For the text-containing cell, return its midpoint in (x, y) coordinate format. 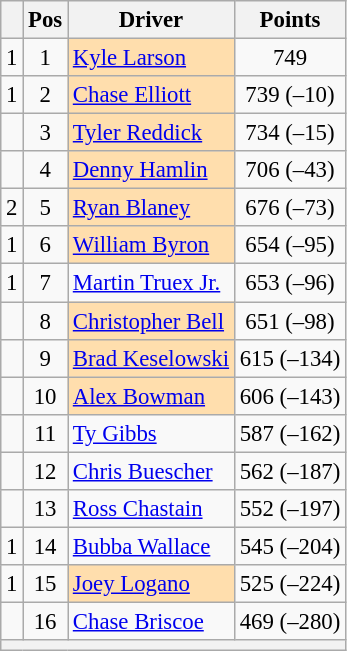
10 (46, 396)
Chase Briscoe (152, 621)
Chris Buescher (152, 471)
Kyle Larson (152, 58)
9 (46, 358)
Martin Truex Jr. (152, 283)
14 (46, 546)
Christopher Bell (152, 321)
Ty Gibbs (152, 433)
6 (46, 245)
Ryan Blaney (152, 208)
Tyler Reddick (152, 133)
16 (46, 621)
Denny Hamlin (152, 170)
8 (46, 321)
Ross Chastain (152, 509)
7 (46, 283)
587 (–162) (290, 433)
3 (46, 133)
606 (–143) (290, 396)
676 (–73) (290, 208)
Alex Bowman (152, 396)
749 (290, 58)
5 (46, 208)
Driver (152, 20)
11 (46, 433)
734 (–15) (290, 133)
469 (–280) (290, 621)
545 (–204) (290, 546)
525 (–224) (290, 584)
Points (290, 20)
13 (46, 509)
615 (–134) (290, 358)
Pos (46, 20)
4 (46, 170)
Bubba Wallace (152, 546)
Joey Logano (152, 584)
739 (–10) (290, 95)
562 (–187) (290, 471)
552 (–197) (290, 509)
651 (–98) (290, 321)
Chase Elliott (152, 95)
12 (46, 471)
15 (46, 584)
706 (–43) (290, 170)
653 (–96) (290, 283)
Brad Keselowski (152, 358)
William Byron (152, 245)
654 (–95) (290, 245)
